Output the (X, Y) coordinate of the center of the cell containing the given text.  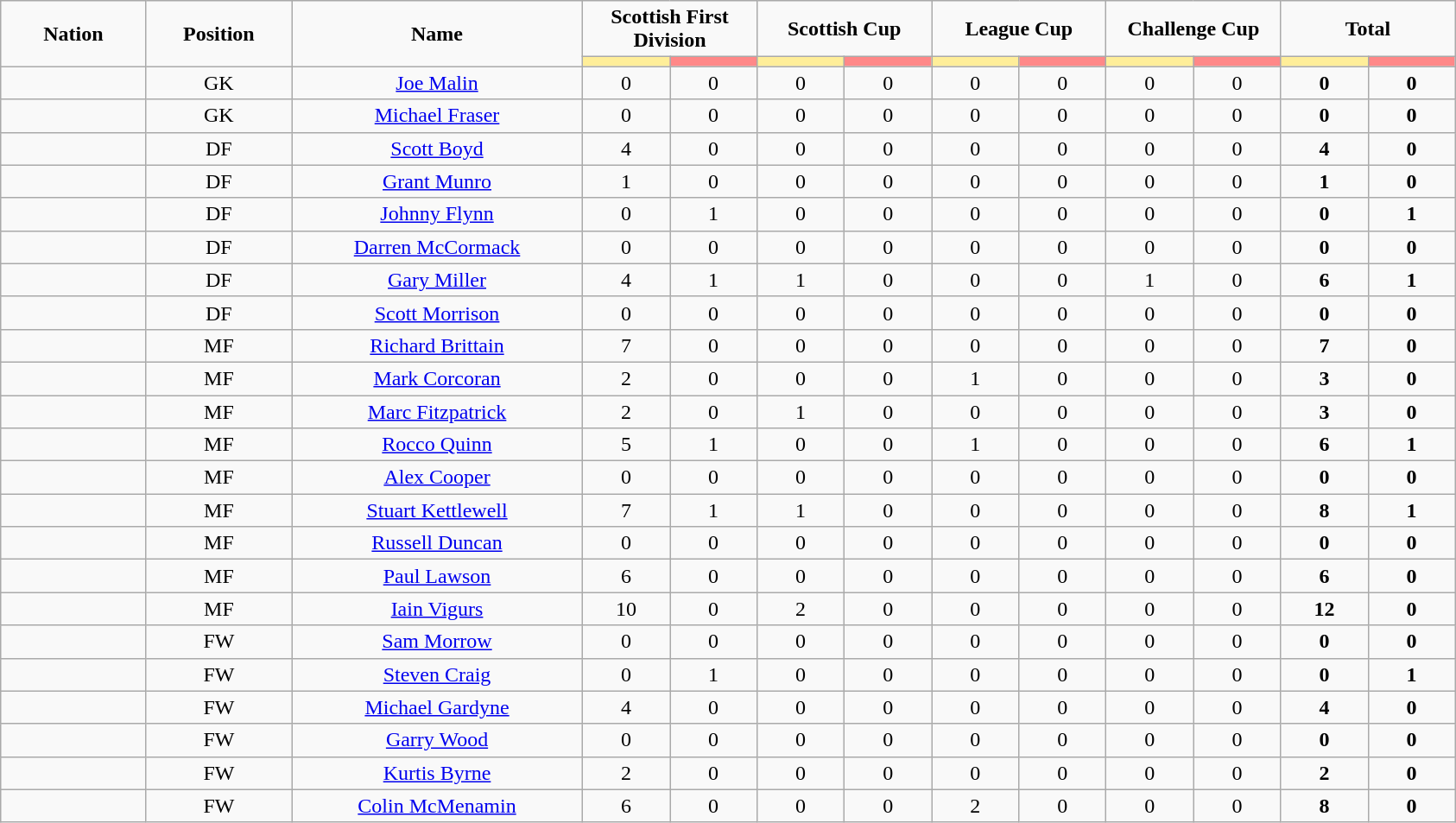
Rocco Quinn (437, 445)
Garry Wood (437, 740)
Grant Munro (437, 181)
Steven Craig (437, 674)
Scottish First Division (669, 29)
Scottish Cup (845, 29)
Darren McCormack (437, 247)
Mark Corcoran (437, 378)
5 (625, 445)
Joe Malin (437, 83)
League Cup (1019, 29)
Paul Lawson (437, 576)
Scott Boyd (437, 149)
Russell Duncan (437, 543)
10 (625, 609)
Johnny Flynn (437, 214)
Kurtis Byrne (437, 773)
Nation (73, 34)
Challenge Cup (1193, 29)
Michael Gardyne (437, 707)
Gary Miller (437, 280)
Alex Cooper (437, 478)
Stuart Kettlewell (437, 510)
Marc Fitzpatrick (437, 412)
Iain Vigurs (437, 609)
Sam Morrow (437, 642)
Colin McMenamin (437, 806)
Michael Fraser (437, 116)
Scott Morrison (437, 313)
Name (437, 34)
Total (1368, 29)
Richard Brittain (437, 345)
Position (218, 34)
12 (1325, 609)
